Return (X, Y) of the center of cell containing provided text 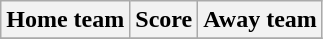
Score (164, 20)
Home team (66, 20)
Away team (260, 20)
